Search for the cell housing the specified text and yield its [X, Y] center coordinate. 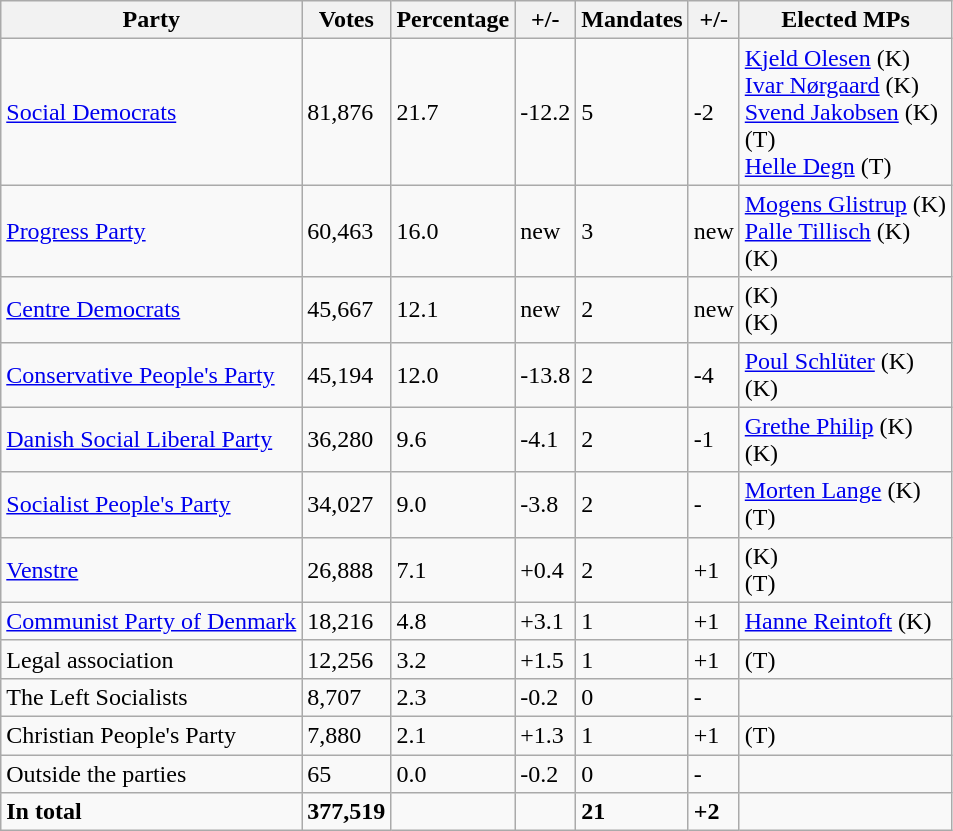
377,519 [346, 812]
12.0 [453, 374]
(K) (T) [845, 570]
Grethe Philip (K) (K) [845, 440]
9.0 [453, 504]
65 [346, 773]
Centre Democrats [152, 310]
Venstre [152, 570]
+3.1 [546, 621]
Christian People's Party [152, 735]
Social Democrats [152, 112]
Hanne Reintoft (K) [845, 621]
-1 [714, 440]
21.7 [453, 112]
Outside the parties [152, 773]
Communist Party of Denmark [152, 621]
18,216 [346, 621]
Progress Party [152, 231]
16.0 [453, 231]
21 [632, 812]
7,880 [346, 735]
2.1 [453, 735]
12.1 [453, 310]
-4 [714, 374]
Party [152, 20]
Votes [346, 20]
4.8 [453, 621]
12,256 [346, 659]
2.3 [453, 697]
Percentage [453, 20]
+2 [714, 812]
-13.8 [546, 374]
Mandates [632, 20]
5 [632, 112]
Legal association [152, 659]
7.1 [453, 570]
Kjeld Olesen (K)Ivar Nørgaard (K)Svend Jakobsen (K) (T)Helle Degn (T) [845, 112]
-3.8 [546, 504]
Conservative People's Party [152, 374]
45,194 [346, 374]
0.0 [453, 773]
34,027 [346, 504]
+1.5 [546, 659]
Danish Social Liberal Party [152, 440]
81,876 [346, 112]
9.6 [453, 440]
36,280 [346, 440]
Socialist People's Party [152, 504]
3 [632, 231]
In total [152, 812]
+0.4 [546, 570]
-2 [714, 112]
+1.3 [546, 735]
-12.2 [546, 112]
Poul Schlüter (K) (K) [845, 374]
Morten Lange (K) (T) [845, 504]
60,463 [346, 231]
8,707 [346, 697]
3.2 [453, 659]
-4.1 [546, 440]
Elected MPs [845, 20]
45,667 [346, 310]
Mogens Glistrup (K)Palle Tillisch (K) (K) [845, 231]
The Left Socialists [152, 697]
(K) (K) [845, 310]
26,888 [346, 570]
